From the cell containing the given text, extract its center point as (X, Y) coordinate. 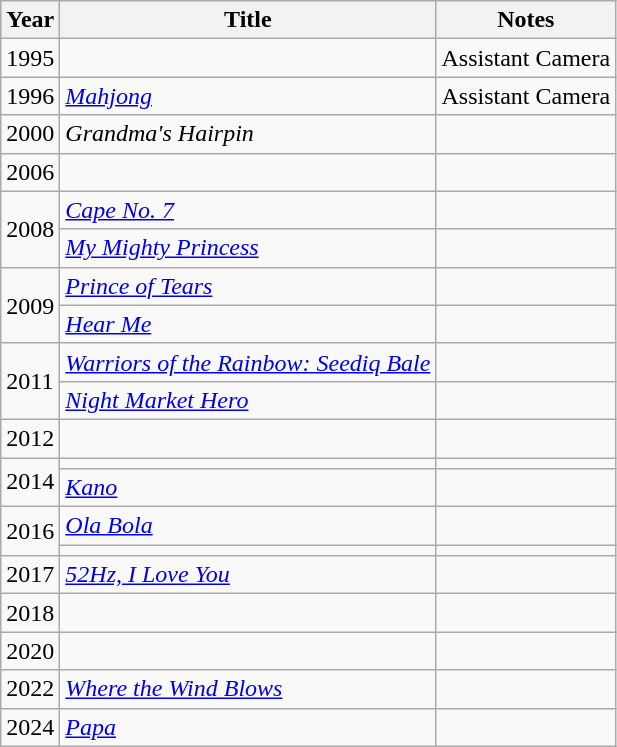
My Mighty Princess (248, 248)
Night Market Hero (248, 400)
2016 (30, 532)
2006 (30, 172)
Papa (248, 727)
2012 (30, 438)
Where the Wind Blows (248, 689)
Mahjong (248, 96)
2018 (30, 613)
Cape No. 7 (248, 210)
Ola Bola (248, 526)
Year (30, 20)
2011 (30, 381)
2000 (30, 134)
Warriors of the Rainbow: Seediq Bale (248, 362)
2020 (30, 651)
2009 (30, 305)
1996 (30, 96)
2014 (30, 482)
Kano (248, 488)
2024 (30, 727)
1995 (30, 58)
Grandma's Hairpin (248, 134)
Notes (526, 20)
Prince of Tears (248, 286)
2022 (30, 689)
Title (248, 20)
2017 (30, 575)
2008 (30, 229)
Hear Me (248, 324)
52Hz, I Love You (248, 575)
